Scan for the cell matching the given text and deliver its (x, y) coordinate at center. 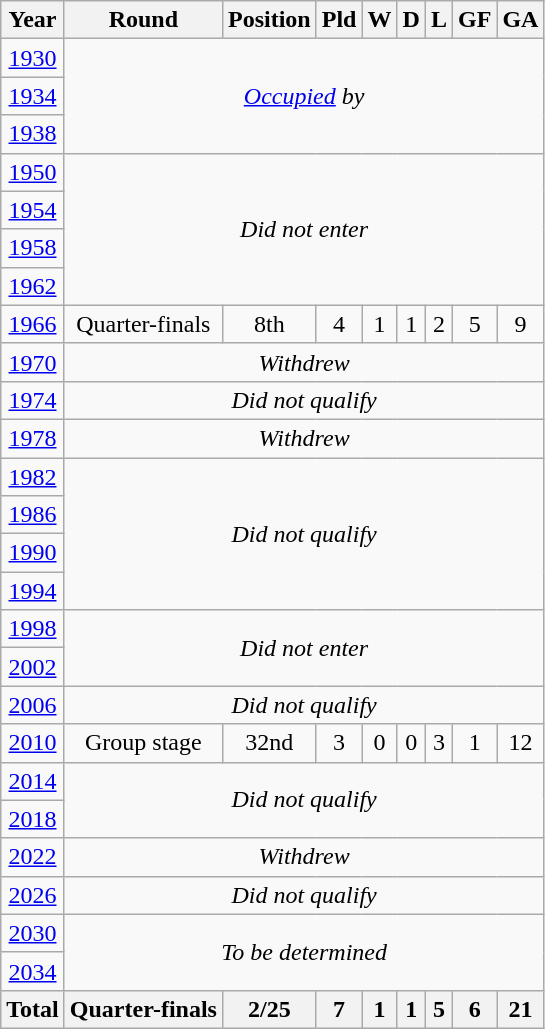
2026 (33, 895)
1994 (33, 591)
Pld (339, 20)
1938 (33, 134)
Total (33, 1009)
32nd (269, 743)
2 (438, 324)
2002 (33, 667)
8th (269, 324)
To be determined (304, 952)
1998 (33, 629)
1986 (33, 515)
2/25 (269, 1009)
Occupied by (304, 96)
1978 (33, 438)
1990 (33, 553)
2034 (33, 971)
1934 (33, 96)
2014 (33, 781)
21 (520, 1009)
1962 (33, 286)
W (380, 20)
1930 (33, 58)
1970 (33, 362)
9 (520, 324)
1958 (33, 248)
Year (33, 20)
2018 (33, 819)
2006 (33, 705)
GF (474, 20)
12 (520, 743)
D (411, 20)
4 (339, 324)
GA (520, 20)
1950 (33, 172)
2010 (33, 743)
2030 (33, 933)
6 (474, 1009)
2022 (33, 857)
L (438, 20)
1974 (33, 400)
Round (143, 20)
Position (269, 20)
7 (339, 1009)
1966 (33, 324)
Group stage (143, 743)
1982 (33, 477)
1954 (33, 210)
